Detect which cell encompasses the target text, then output its (X, Y) center coordinate. 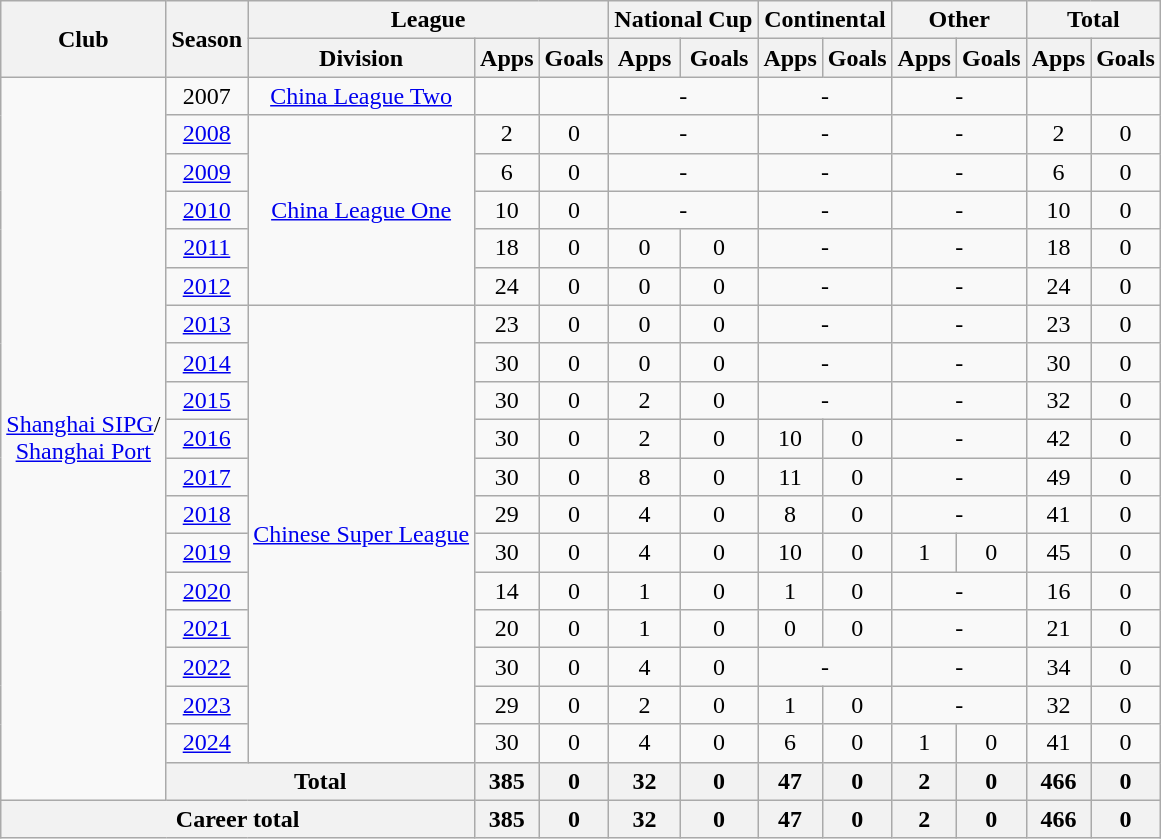
China League Two (362, 96)
2014 (207, 362)
2021 (207, 629)
42 (1058, 438)
2019 (207, 553)
2016 (207, 438)
2009 (207, 172)
Season (207, 39)
Shanghai SIPG/Shanghai Port (84, 438)
21 (1058, 629)
2023 (207, 705)
20 (507, 629)
2022 (207, 667)
2018 (207, 515)
14 (507, 591)
16 (1058, 591)
China League One (362, 210)
League (428, 20)
2012 (207, 286)
Career total (238, 819)
2008 (207, 134)
Continental (825, 20)
2024 (207, 743)
Other (959, 20)
45 (1058, 553)
National Cup (684, 20)
2013 (207, 324)
2007 (207, 96)
2015 (207, 400)
Club (84, 39)
Division (362, 58)
Chinese Super League (362, 534)
2020 (207, 591)
34 (1058, 667)
2017 (207, 477)
2011 (207, 248)
2010 (207, 210)
11 (790, 477)
49 (1058, 477)
